Find where the given text appears and provide that cell's center as (X, Y) coordinate. 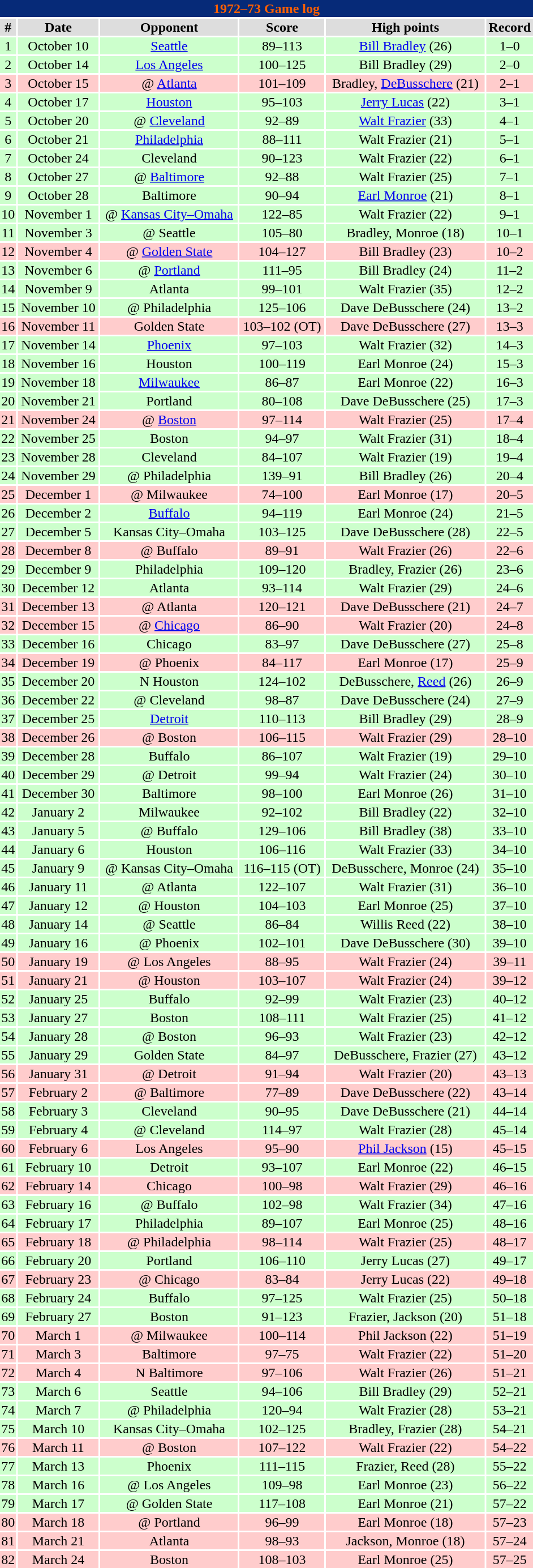
Bradley, Frazier (28) (405, 1429)
Frazier, Jackson (20) (405, 1317)
25–8 (509, 644)
3 (8, 83)
Record (509, 27)
92–89 (282, 121)
98–114 (282, 1242)
57–24 (509, 1541)
26 (8, 513)
15–3 (509, 364)
77 (8, 1466)
Dave DeBusschere (25) (405, 401)
10–1 (509, 233)
122–107 (282, 887)
November 25 (59, 438)
January 31 (59, 1074)
91–94 (282, 1074)
44 (8, 849)
February 6 (59, 1148)
105–80 (282, 233)
106–110 (282, 1261)
January 16 (59, 943)
Walt Frazier (32) (405, 345)
102–98 (282, 1204)
74–100 (282, 494)
75 (8, 1429)
55–22 (509, 1466)
27–9 (509, 700)
45–15 (509, 1148)
51–20 (509, 1354)
47 (8, 905)
46–16 (509, 1186)
57–23 (509, 1522)
80 (8, 1522)
70 (8, 1335)
Bill Bradley (38) (405, 831)
January 5 (59, 831)
28–9 (509, 719)
28 (8, 550)
30 (8, 588)
1972–73 Game log (266, 8)
2–1 (509, 83)
32–10 (509, 812)
120–94 (282, 1410)
88–95 (282, 962)
February 24 (59, 1298)
January 28 (59, 1036)
December 25 (59, 719)
51–18 (509, 1317)
101–109 (282, 83)
21 (8, 420)
December 13 (59, 606)
25–9 (509, 663)
60 (8, 1148)
January 11 (59, 887)
24–7 (509, 606)
Walt Frazier (21) (405, 139)
86–90 (282, 625)
56–22 (509, 1485)
102–101 (282, 943)
86–107 (282, 756)
6–1 (509, 158)
49 (8, 943)
29–10 (509, 756)
40–12 (509, 999)
December 1 (59, 494)
122–85 (282, 214)
December 19 (59, 663)
19 (8, 382)
November 14 (59, 345)
36 (8, 700)
73 (8, 1391)
68 (8, 1298)
98–100 (282, 793)
8–1 (509, 195)
74 (8, 1410)
January 27 (59, 1018)
49–17 (509, 1261)
59 (8, 1130)
98–87 (282, 700)
January 6 (59, 849)
93–114 (282, 588)
83–84 (282, 1279)
March 7 (59, 1410)
February 27 (59, 1317)
117–108 (282, 1503)
November 11 (59, 326)
Date (59, 27)
57–25 (509, 1560)
N Baltimore (169, 1373)
December 2 (59, 513)
4 (8, 102)
48 (8, 924)
111–95 (282, 270)
14–3 (509, 345)
103–102 (OT) (282, 326)
17–4 (509, 420)
40 (8, 775)
October 21 (59, 139)
89–113 (282, 46)
57–22 (509, 1503)
89–91 (282, 550)
67 (8, 1279)
93–107 (282, 1167)
42–12 (509, 1036)
53–21 (509, 1410)
33–10 (509, 831)
26–9 (509, 681)
November 9 (59, 289)
November 28 (59, 457)
Bradley, DeBusschere (21) (405, 83)
33 (8, 644)
99–94 (282, 775)
January 19 (59, 962)
94–106 (282, 1391)
Phil Jackson (22) (405, 1335)
16 (8, 326)
November 24 (59, 420)
4–1 (509, 121)
61 (8, 1167)
56 (8, 1074)
October 24 (59, 158)
116–115 (OT) (282, 868)
90–95 (282, 1111)
90–94 (282, 195)
84–97 (282, 1055)
97–106 (282, 1373)
88–111 (282, 139)
45–14 (509, 1130)
11 (8, 233)
10–2 (509, 251)
February 14 (59, 1186)
38–10 (509, 924)
82 (8, 1560)
35 (8, 681)
January 21 (59, 980)
51–21 (509, 1373)
41–12 (509, 1018)
37 (8, 719)
Dave DeBusschere (22) (405, 1092)
Walt Frazier (35) (405, 289)
December 30 (59, 793)
11–2 (509, 270)
5 (8, 121)
November 16 (59, 364)
December 12 (59, 588)
139–91 (282, 476)
Bradley, Frazier (26) (405, 569)
42 (8, 812)
51 (8, 980)
October 10 (59, 46)
March 3 (59, 1354)
64 (8, 1223)
February 16 (59, 1204)
90–123 (282, 158)
124–102 (282, 681)
12–2 (509, 289)
Bradley, Monroe (18) (405, 233)
November 3 (59, 233)
43–12 (509, 1055)
March 10 (59, 1429)
54–21 (509, 1429)
9 (8, 195)
7–1 (509, 177)
46–15 (509, 1167)
Walt Frazier (34) (405, 1204)
71 (8, 1354)
108–103 (282, 1560)
5–1 (509, 139)
55 (8, 1055)
89–107 (282, 1223)
32 (8, 625)
77–89 (282, 1092)
45 (8, 868)
March 21 (59, 1541)
31 (8, 606)
2 (8, 65)
Willis Reed (22) (405, 924)
54 (8, 1036)
84–107 (282, 457)
103–125 (282, 532)
100–119 (282, 364)
December 16 (59, 644)
44–14 (509, 1111)
20 (8, 401)
December 15 (59, 625)
109–98 (282, 1485)
November 18 (59, 382)
18–4 (509, 438)
97–125 (282, 1298)
38 (8, 737)
December 20 (59, 681)
37–10 (509, 905)
6 (8, 139)
41 (8, 793)
57 (8, 1092)
48–17 (509, 1242)
Earl Monroe (18) (405, 1522)
78 (8, 1485)
97–75 (282, 1354)
86–87 (282, 382)
24–6 (509, 588)
October 14 (59, 65)
102–125 (282, 1429)
76 (8, 1447)
110–113 (282, 719)
January 14 (59, 924)
29 (8, 569)
November 4 (59, 251)
72 (8, 1373)
53 (8, 1018)
39–10 (509, 943)
54–22 (509, 1447)
66 (8, 1261)
108–111 (282, 1018)
96–99 (282, 1522)
23–6 (509, 569)
47–16 (509, 1204)
120–121 (282, 606)
36–10 (509, 887)
34–10 (509, 849)
35–10 (509, 868)
39–11 (509, 962)
30–10 (509, 775)
Bill Bradley (23) (405, 251)
25 (8, 494)
49–18 (509, 1279)
October 20 (59, 121)
86–84 (282, 924)
November 21 (59, 401)
23 (8, 457)
2–0 (509, 65)
43–14 (509, 1092)
24–8 (509, 625)
129–106 (282, 831)
February 3 (59, 1111)
February 17 (59, 1223)
December 29 (59, 775)
17 (8, 345)
99–101 (282, 289)
December 22 (59, 700)
94–97 (282, 438)
39 (8, 756)
March 24 (59, 1560)
22–6 (509, 550)
20–5 (509, 494)
62 (8, 1186)
# (8, 27)
Opponent (169, 27)
January 25 (59, 999)
7 (8, 158)
January 29 (59, 1055)
November 1 (59, 214)
50 (8, 962)
63 (8, 1204)
31–10 (509, 793)
March 13 (59, 1466)
81 (8, 1541)
84–117 (282, 663)
106–115 (282, 737)
103–107 (282, 980)
97–114 (282, 420)
15 (8, 307)
January 2 (59, 812)
14 (8, 289)
October 27 (59, 177)
February 23 (59, 1279)
October 28 (59, 195)
Score (282, 27)
December 28 (59, 756)
98–93 (282, 1541)
13–3 (509, 326)
1 (8, 46)
February 20 (59, 1261)
21–5 (509, 513)
1–0 (509, 46)
20–4 (509, 476)
Frazier, Reed (28) (405, 1466)
High points (405, 27)
16–3 (509, 382)
34 (8, 663)
43–13 (509, 1074)
80–108 (282, 401)
N Houston (169, 681)
March 11 (59, 1447)
52 (8, 999)
March 16 (59, 1485)
94–119 (282, 513)
January 12 (59, 905)
DeBusschere, Monroe (24) (405, 868)
69 (8, 1317)
13 (8, 270)
November 6 (59, 270)
97–103 (282, 345)
92–99 (282, 999)
43 (8, 831)
February 2 (59, 1092)
96–93 (282, 1036)
52–21 (509, 1391)
February 10 (59, 1167)
3–1 (509, 102)
50–18 (509, 1298)
October 17 (59, 102)
December 5 (59, 532)
106–116 (282, 849)
100–114 (282, 1335)
November 29 (59, 476)
March 6 (59, 1391)
Bill Bradley (22) (405, 812)
95–90 (282, 1148)
125–106 (282, 307)
8 (8, 177)
39–12 (509, 980)
March 4 (59, 1373)
100–125 (282, 65)
9–1 (509, 214)
December 26 (59, 737)
DeBusschere, Reed (26) (405, 681)
November 10 (59, 307)
March 17 (59, 1503)
107–122 (282, 1447)
111–115 (282, 1466)
10 (8, 214)
100–98 (282, 1186)
79 (8, 1503)
Earl Monroe (26) (405, 793)
February 18 (59, 1242)
92–102 (282, 812)
13–2 (509, 307)
December 8 (59, 550)
December 9 (59, 569)
104–127 (282, 251)
92–88 (282, 177)
24 (8, 476)
Dave DeBusschere (28) (405, 532)
DeBusschere, Frazier (27) (405, 1055)
51–19 (509, 1335)
Bill Bradley (24) (405, 270)
83–97 (282, 644)
58 (8, 1111)
February 4 (59, 1130)
October 15 (59, 83)
Earl Monroe (23) (405, 1485)
48–16 (509, 1223)
109–120 (282, 569)
104–103 (282, 905)
95–103 (282, 102)
Phil Jackson (15) (405, 1148)
114–97 (282, 1130)
28–10 (509, 737)
January 9 (59, 868)
12 (8, 251)
27 (8, 532)
Jackson, Monroe (18) (405, 1541)
65 (8, 1242)
March 1 (59, 1335)
18 (8, 364)
19–4 (509, 457)
Jerry Lucas (27) (405, 1261)
17–3 (509, 401)
March 18 (59, 1522)
46 (8, 887)
22 (8, 438)
91–123 (282, 1317)
Dave DeBusschere (30) (405, 943)
22–5 (509, 532)
